Find where the given text appears and provide that cell's center as [x, y] coordinate. 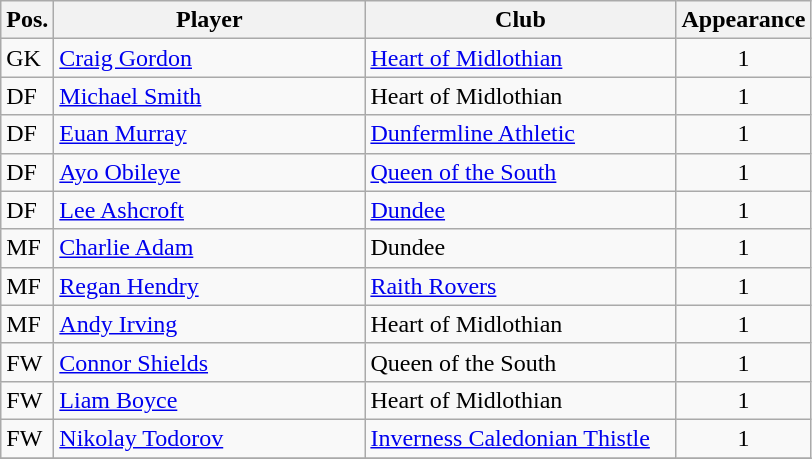
Connor Shields [210, 362]
Liam Boyce [210, 400]
Euan Murray [210, 134]
Lee Ashcroft [210, 210]
Appearance [744, 20]
Raith Rovers [520, 286]
Player [210, 20]
Club [520, 20]
Andy Irving [210, 324]
Nikolay Todorov [210, 438]
Ayo Obileye [210, 172]
Pos. [28, 20]
Inverness Caledonian Thistle [520, 438]
Michael Smith [210, 96]
GK [28, 58]
Craig Gordon [210, 58]
Regan Hendry [210, 286]
Charlie Adam [210, 248]
Dunfermline Athletic [520, 134]
